Locate the cell with the specified text and output its (x, y) center coordinate. 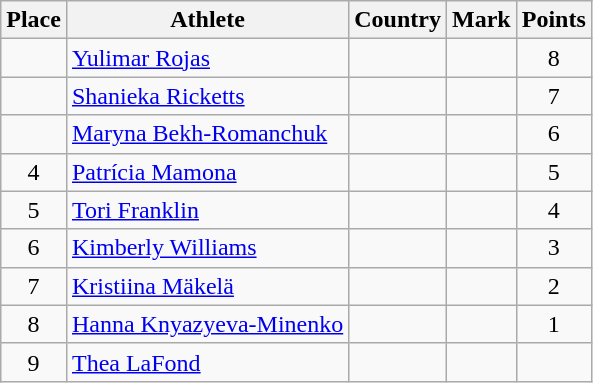
Hanna Knyazyeva-Minenko (207, 324)
Points (554, 20)
9 (34, 362)
Place (34, 20)
Country (398, 20)
Shanieka Ricketts (207, 96)
Kristiina Mäkelä (207, 286)
3 (554, 248)
Athlete (207, 20)
1 (554, 324)
2 (554, 286)
Yulimar Rojas (207, 58)
Kimberly Williams (207, 248)
Tori Franklin (207, 210)
Patrícia Mamona (207, 172)
Mark (481, 20)
Maryna Bekh-Romanchuk (207, 134)
Thea LaFond (207, 362)
